Extract the (x, y) coordinate from the center of the cell holding the provided text.  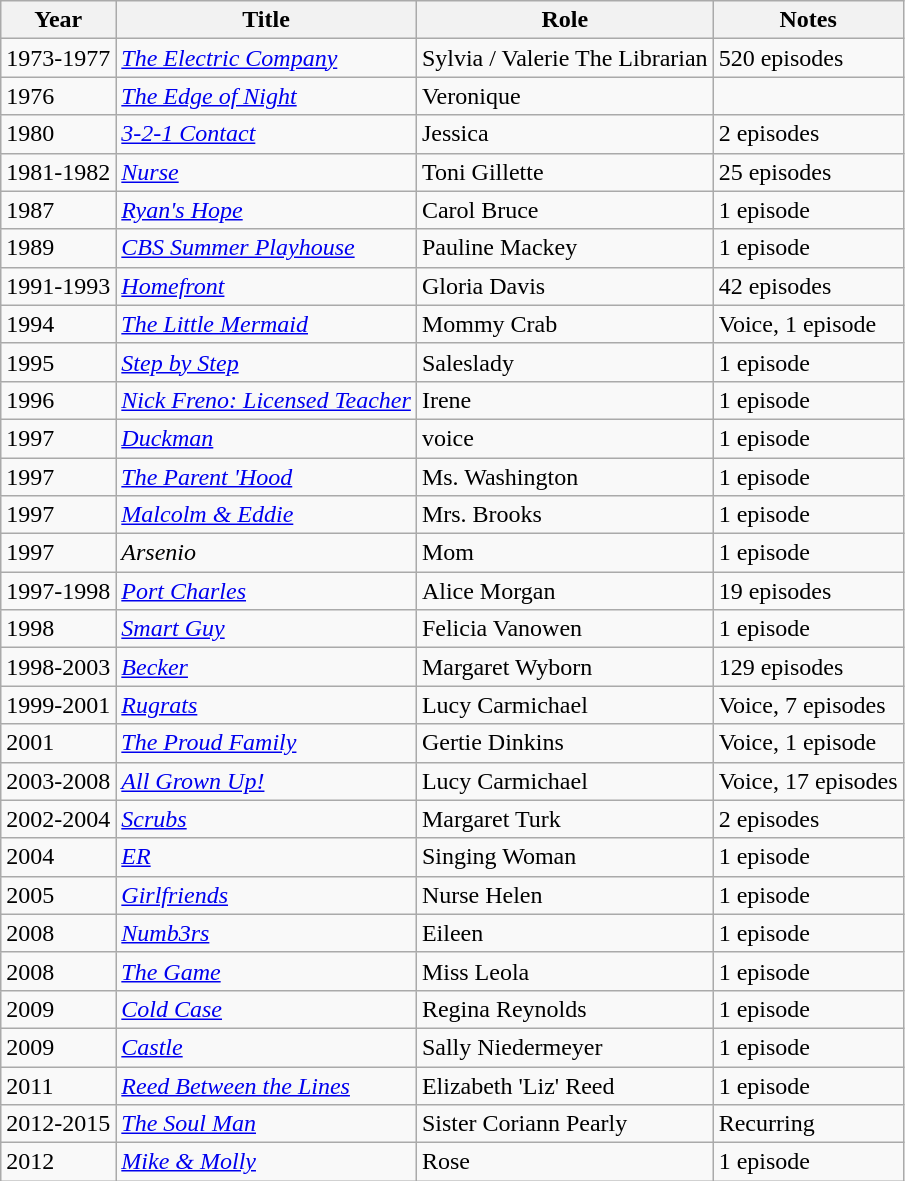
1995 (58, 362)
Nurse (266, 172)
2005 (58, 895)
Girlfriends (266, 895)
Step by Step (266, 362)
3-2-1 Contact (266, 134)
2011 (58, 1085)
voice (564, 438)
1976 (58, 96)
Mrs. Brooks (564, 515)
Rugrats (266, 705)
1980 (58, 134)
Margaret Wyborn (564, 667)
Sally Niedermeyer (564, 1047)
Voice, 17 episodes (808, 781)
2001 (58, 743)
Arsenio (266, 553)
Castle (266, 1047)
The Edge of Night (266, 96)
CBS Summer Playhouse (266, 248)
Toni Gillette (564, 172)
Margaret Turk (564, 819)
Carol Bruce (564, 210)
Port Charles (266, 591)
Nick Freno: Licensed Teacher (266, 400)
Malcolm & Eddie (266, 515)
Pauline Mackey (564, 248)
2004 (58, 857)
Gloria Davis (564, 286)
The Little Mermaid (266, 324)
2003-2008 (58, 781)
Jessica (564, 134)
2012 (58, 1162)
ER (266, 857)
Ryan's Hope (266, 210)
Homefront (266, 286)
Role (564, 20)
Miss Leola (564, 971)
The Parent 'Hood (266, 477)
Sylvia / Valerie The Librarian (564, 58)
2012-2015 (58, 1124)
1998 (58, 629)
42 episodes (808, 286)
1997-1998 (58, 591)
Felicia Vanowen (564, 629)
Alice Morgan (564, 591)
Mike & Molly (266, 1162)
Nurse Helen (564, 895)
25 episodes (808, 172)
Smart Guy (266, 629)
1996 (58, 400)
Scrubs (266, 819)
Reed Between the Lines (266, 1085)
520 episodes (808, 58)
Mom (564, 553)
Singing Woman (564, 857)
Notes (808, 20)
Saleslady (564, 362)
1991-1993 (58, 286)
Voice, 7 episodes (808, 705)
1987 (58, 210)
Year (58, 20)
Cold Case (266, 1009)
19 episodes (808, 591)
The Game (266, 971)
Ms. Washington (564, 477)
1999-2001 (58, 705)
Regina Reynolds (564, 1009)
Numb3rs (266, 933)
Elizabeth 'Liz' Reed (564, 1085)
Becker (266, 667)
Irene (564, 400)
Rose (564, 1162)
1981-1982 (58, 172)
1973-1977 (58, 58)
2002-2004 (58, 819)
1998-2003 (58, 667)
Duckman (266, 438)
Recurring (808, 1124)
Mommy Crab (564, 324)
Veronique (564, 96)
The Proud Family (266, 743)
The Soul Man (266, 1124)
All Grown Up! (266, 781)
Title (266, 20)
Eileen (564, 933)
Sister Coriann Pearly (564, 1124)
1994 (58, 324)
Gertie Dinkins (564, 743)
The Electric Company (266, 58)
129 episodes (808, 667)
1989 (58, 248)
